Extract the [X, Y] coordinate from the center of the cell holding the provided text.  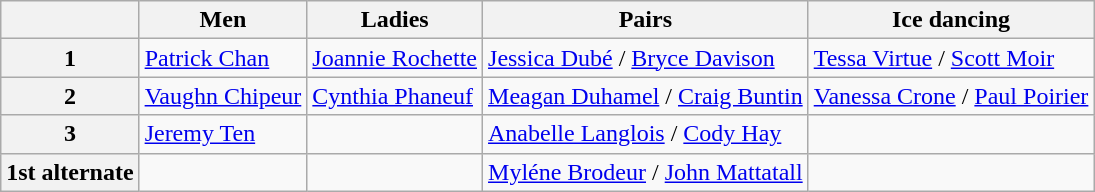
3 [70, 134]
Joannie Rochette [395, 58]
Anabelle Langlois / Cody Hay [646, 134]
Myléne Brodeur / John Mattatall [646, 172]
Vanessa Crone / Paul Poirier [951, 96]
Pairs [646, 20]
Jessica Dubé / Bryce Davison [646, 58]
Cynthia Phaneuf [395, 96]
Ladies [395, 20]
Ice dancing [951, 20]
Meagan Duhamel / Craig Buntin [646, 96]
Patrick Chan [223, 58]
2 [70, 96]
Vaughn Chipeur [223, 96]
Tessa Virtue / Scott Moir [951, 58]
1st alternate [70, 172]
Men [223, 20]
1 [70, 58]
Jeremy Ten [223, 134]
